Return (x, y) of the center of cell containing provided text 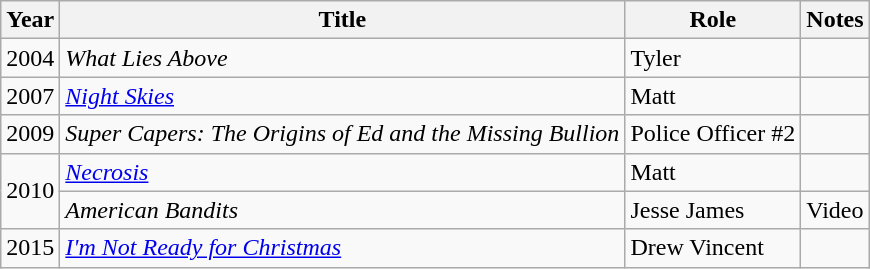
Drew Vincent (713, 248)
2007 (30, 96)
Jesse James (713, 210)
Year (30, 20)
Night Skies (342, 96)
I'm Not Ready for Christmas (342, 248)
2009 (30, 134)
American Bandits (342, 210)
Tyler (713, 58)
2015 (30, 248)
Necrosis (342, 172)
Super Capers: The Origins of Ed and the Missing Bullion (342, 134)
What Lies Above (342, 58)
Video (835, 210)
2004 (30, 58)
Police Officer #2 (713, 134)
Title (342, 20)
Notes (835, 20)
2010 (30, 191)
Role (713, 20)
